Determine the [x, y] coordinate at the center of the cell enclosing the given text.  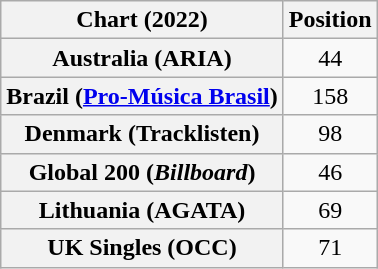
Global 200 (Billboard) [142, 172]
Brazil (Pro-Música Brasil) [142, 96]
44 [330, 58]
46 [330, 172]
Position [330, 20]
Chart (2022) [142, 20]
Lithuania (AGATA) [142, 210]
98 [330, 134]
71 [330, 248]
Denmark (Tracklisten) [142, 134]
69 [330, 210]
UK Singles (OCC) [142, 248]
158 [330, 96]
Australia (ARIA) [142, 58]
